Search for the cell housing the specified text and yield its [x, y] center coordinate. 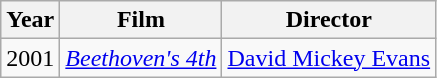
Year [30, 20]
2001 [30, 58]
David Mickey Evans [329, 58]
Film [141, 20]
Director [329, 20]
Beethoven's 4th [141, 58]
